Return the (X, Y) coordinate for the center point of the cell that contains the specified text.  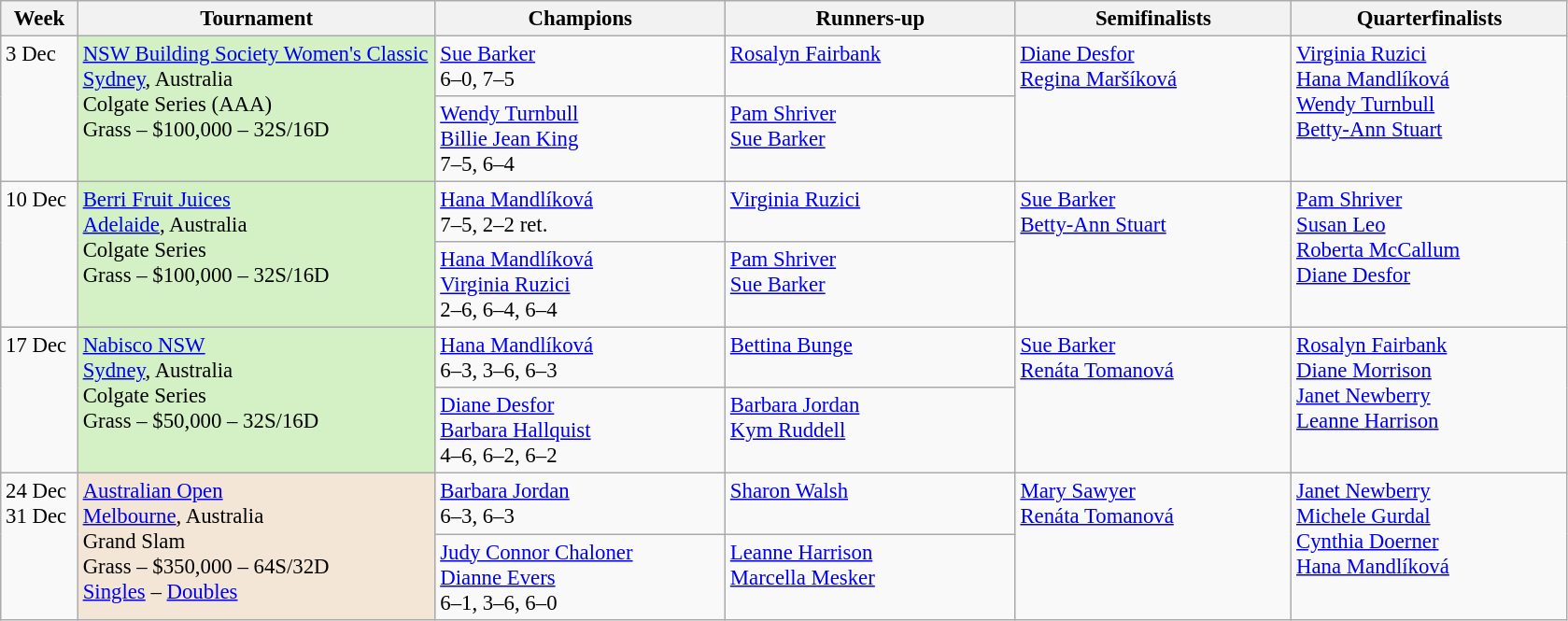
Virginia Ruzici Hana Mandlíková Wendy Turnbull Betty-Ann Stuart (1430, 109)
Berri Fruit Juices Adelaide, Australia Colgate SeriesGrass – $100,000 – 32S/16D (256, 255)
Virginia Ruzici (870, 213)
Leanne Harrison Marcella Mesker (870, 577)
Rosalyn Fairbank (870, 67)
Barbara Jordan Kym Ruddell (870, 431)
3 Dec (39, 109)
Tournament (256, 19)
Mary Sawyer Renáta Tomanová (1153, 546)
Sue Barker Renáta Tomanová (1153, 401)
Hana Mandlíková 7–5, 2–2 ret. (581, 213)
Runners-up (870, 19)
Hana Mandlíková Virginia Ruzici2–6, 6–4, 6–4 (581, 285)
Champions (581, 19)
24 Dec31 Dec (39, 546)
Semifinalists (1153, 19)
Nabisco NSW Sydney, Australia Colgate SeriesGrass – $50,000 – 32S/16D (256, 401)
Rosalyn Fairbank Diane Morrison Janet Newberry Leanne Harrison (1430, 401)
Sue Barker 6–0, 7–5 (581, 67)
Janet Newberry Michele Gurdal Cynthia Doerner Hana Mandlíková (1430, 546)
Australian Open Melbourne, AustraliaGrand SlamGrass – $350,000 – 64S/32DSingles – Doubles (256, 546)
Diane Desfor Barbara Hallquist4–6, 6–2, 6–2 (581, 431)
Diane Desfor Regina Maršíková (1153, 109)
Sharon Walsh (870, 504)
Hana Mandlíková 6–3, 3–6, 6–3 (581, 359)
Judy Connor Chaloner Dianne Evers 6–1, 3–6, 6–0 (581, 577)
Pam Shriver Susan Leo Roberta McCallum Diane Desfor (1430, 255)
Sue Barker Betty-Ann Stuart (1153, 255)
17 Dec (39, 401)
Week (39, 19)
Wendy Turnbull Billie Jean King 7–5, 6–4 (581, 139)
Quarterfinalists (1430, 19)
Barbara Jordan6–3, 6–3 (581, 504)
NSW Building Society Women's Classic Sydney, Australia Colgate Series (AAA)Grass – $100,000 – 32S/16D (256, 109)
Bettina Bunge (870, 359)
10 Dec (39, 255)
